Capture the cell that displays the provided text and extract its (X, Y) central coordinate. 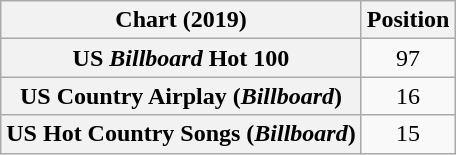
US Country Airplay (Billboard) (181, 96)
15 (408, 134)
97 (408, 58)
US Hot Country Songs (Billboard) (181, 134)
Position (408, 20)
Chart (2019) (181, 20)
16 (408, 96)
US Billboard Hot 100 (181, 58)
